Return (x, y) of the center of cell containing provided text 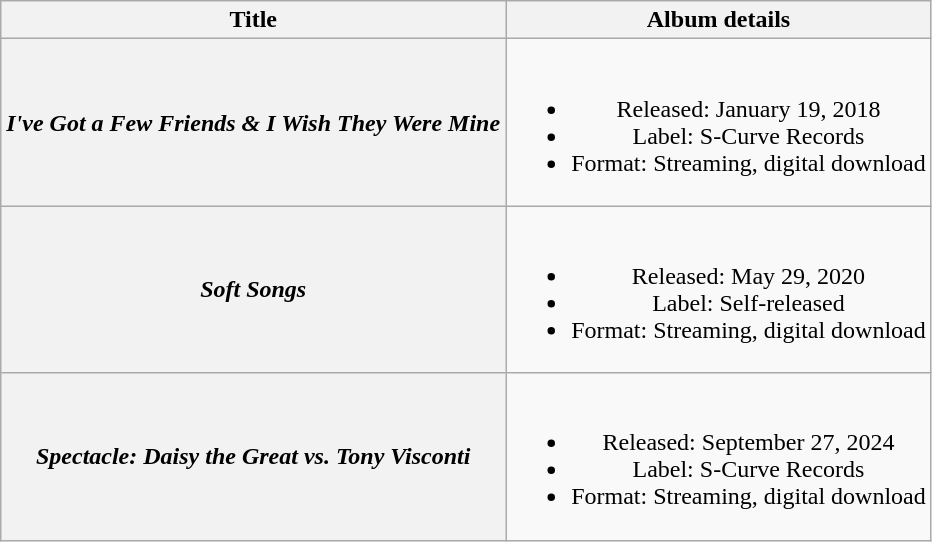
Released: May 29, 2020Label: Self-releasedFormat: Streaming, digital download (719, 290)
Released: January 19, 2018Label: S-Curve RecordsFormat: Streaming, digital download (719, 122)
Released: September 27, 2024Label: S-Curve RecordsFormat: Streaming, digital download (719, 456)
Album details (719, 20)
Spectacle: Daisy the Great vs. Tony Visconti (254, 456)
I've Got a Few Friends & I Wish They Were Mine (254, 122)
Title (254, 20)
Soft Songs (254, 290)
